Scan for the cell matching the given text and deliver its [X, Y] coordinate at center. 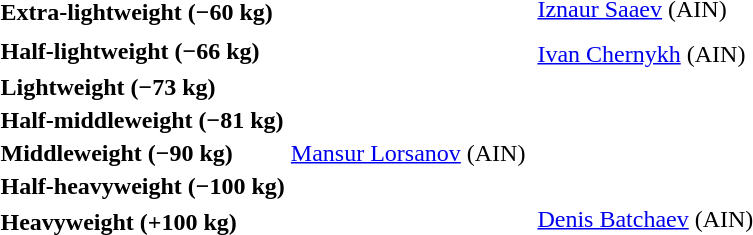
Mansur Lorsanov (AIN) [408, 153]
